Scan for the cell matching the given text and deliver its [x, y] coordinate at center. 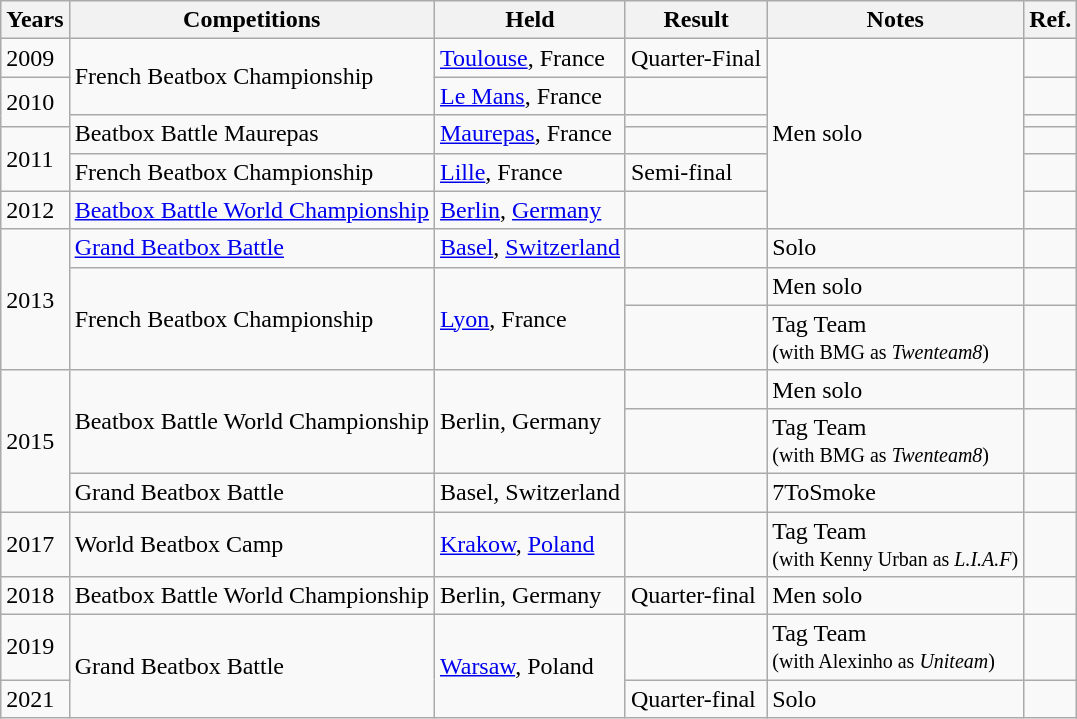
2011 [35, 158]
Years [35, 20]
7ToSmoke [896, 492]
Quarter-Final [696, 58]
Ref. [1050, 20]
2018 [35, 596]
2012 [35, 210]
2021 [35, 699]
Toulouse, France [530, 58]
Lille, France [530, 172]
Result [696, 20]
2017 [35, 544]
Tag Team(with Alexinho as Uniteam) [896, 648]
Lyon, France [530, 318]
Notes [896, 20]
Warsaw, Poland [530, 666]
Tag Team(with Kenny Urban as L.I.A.F) [896, 544]
2019 [35, 648]
Maurepas, France [530, 134]
Competitions [252, 20]
2015 [35, 440]
Held [530, 20]
Krakow, Poland [530, 544]
2009 [35, 58]
2010 [35, 102]
Le Mans, France [530, 96]
2013 [35, 300]
Beatbox Battle Maurepas [252, 134]
Semi-final [696, 172]
World Beatbox Camp [252, 544]
